Scan for the cell matching the given text and deliver its [X, Y] coordinate at center. 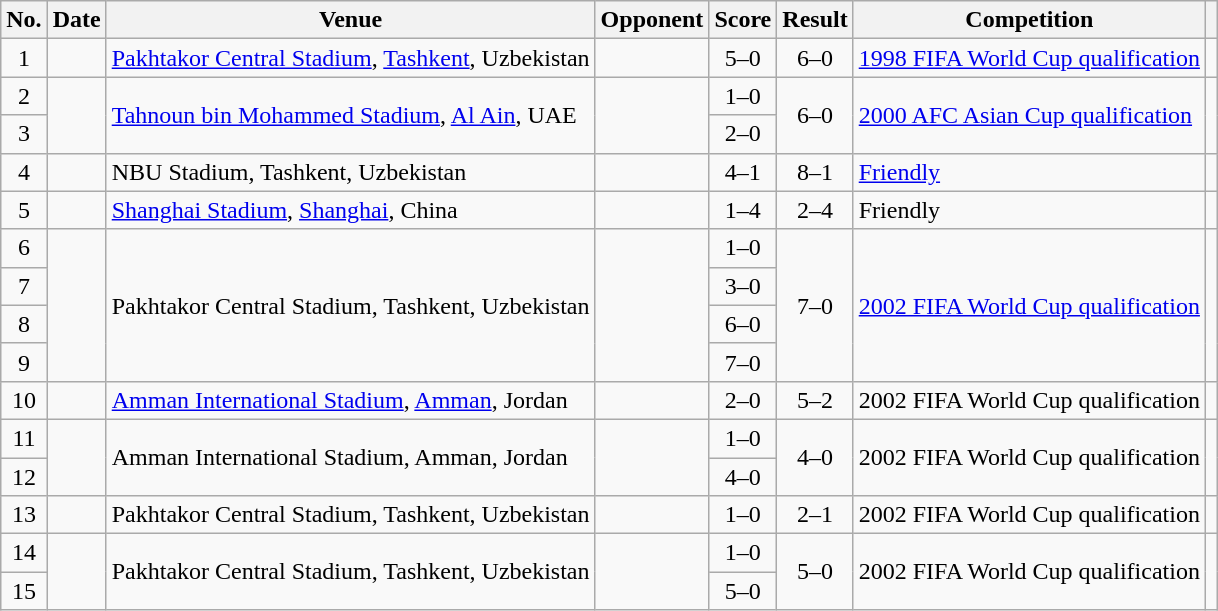
10 [24, 400]
11 [24, 438]
Date [76, 20]
2–4 [815, 210]
1 [24, 58]
4 [24, 172]
14 [24, 553]
Competition [1029, 20]
Venue [350, 20]
15 [24, 591]
Shanghai Stadium, Shanghai, China [350, 210]
2–1 [815, 515]
1998 FIFA World Cup qualification [1029, 58]
1–4 [743, 210]
3 [24, 134]
No. [24, 20]
NBU Stadium, Tashkent, Uzbekistan [350, 172]
5–2 [815, 400]
6 [24, 248]
8 [24, 324]
13 [24, 515]
2 [24, 96]
7 [24, 286]
2000 AFC Asian Cup qualification [1029, 115]
12 [24, 477]
Result [815, 20]
Tahnoun bin Mohammed Stadium, Al Ain, UAE [350, 115]
3–0 [743, 286]
Opponent [652, 20]
4–1 [743, 172]
Score [743, 20]
9 [24, 362]
5 [24, 210]
8–1 [815, 172]
